Search for the cell housing the specified text and yield its (X, Y) center coordinate. 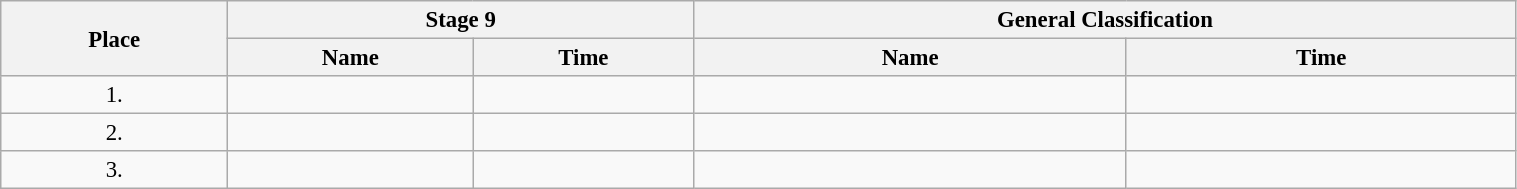
1. (114, 95)
3. (114, 170)
General Classification (1105, 20)
2. (114, 133)
Place (114, 38)
Stage 9 (461, 20)
